From the cell containing the given text, extract its center point as (X, Y) coordinate. 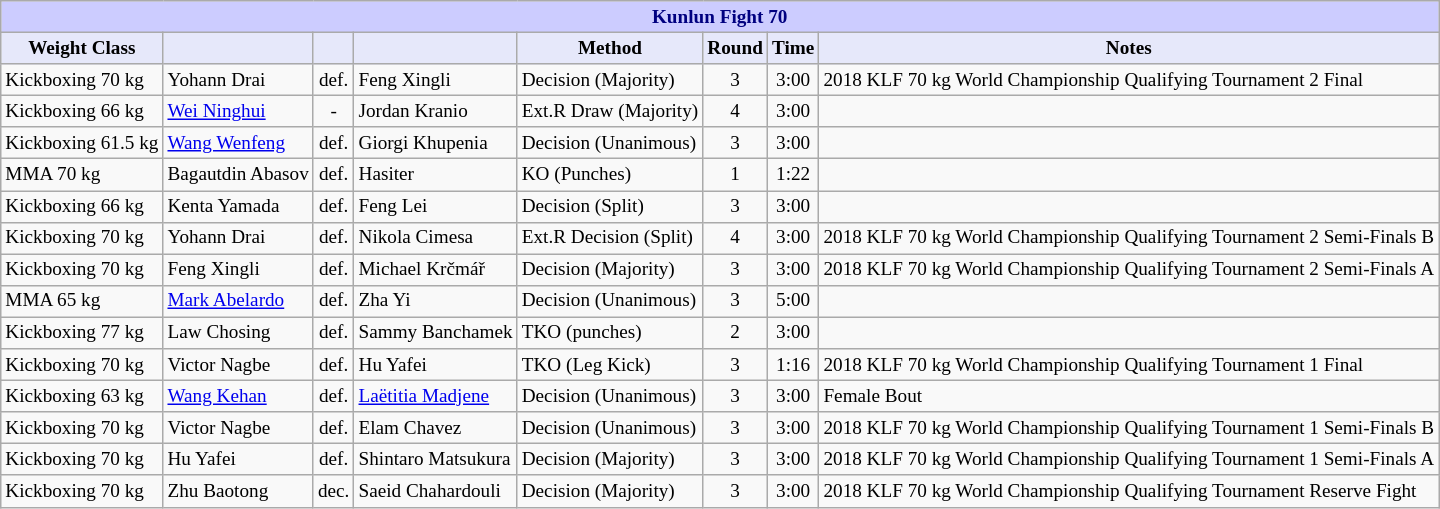
Sammy Banchamek (436, 333)
2018 KLF 70 kg World Championship Qualifying Tournament Reserve Fight (1129, 491)
MMA 65 kg (82, 301)
Shintaro Matsukura (436, 460)
Wang Kehan (238, 396)
5:00 (792, 301)
TKO (Leg Kick) (610, 365)
Bagautdin Abasov (238, 175)
2018 KLF 70 kg World Championship Qualifying Tournament 1 Final (1129, 365)
dec. (334, 491)
Laëtitia Madjene (436, 396)
Kickboxing 77 kg (82, 333)
Kunlun Fight 70 (720, 17)
Method (610, 48)
Elam Chavez (436, 428)
1:16 (792, 365)
Decision (Split) (610, 206)
Giorgi Khupenia (436, 143)
Notes (1129, 48)
Female Bout (1129, 396)
Mark Abelardo (238, 301)
Nikola Cimesa (436, 238)
2 (736, 333)
Weight Class (82, 48)
KO (Punches) (610, 175)
TKO (punches) (610, 333)
Zha Yi (436, 301)
1 (736, 175)
Ext.R Decision (Split) (610, 238)
Ext.R Draw (Majority) (610, 111)
2018 KLF 70 kg World Championship Qualifying Tournament 1 Semi-Finals B (1129, 428)
Kenta Yamada (238, 206)
2018 KLF 70 kg World Championship Qualifying Tournament 2 Final (1129, 80)
Wang Wenfeng (238, 143)
2018 KLF 70 kg World Championship Qualifying Tournament 1 Semi-Finals A (1129, 460)
Round (736, 48)
Hasiter (436, 175)
2018 KLF 70 kg World Championship Qualifying Tournament 2 Semi-Finals B (1129, 238)
Zhu Baotong (238, 491)
Wei Ninghui (238, 111)
Time (792, 48)
Feng Lei (436, 206)
Saeid Chahardouli (436, 491)
Michael Krčmář (436, 270)
2018 KLF 70 kg World Championship Qualifying Tournament 2 Semi-Finals A (1129, 270)
Kickboxing 61.5 kg (82, 143)
Law Chosing (238, 333)
1:22 (792, 175)
MMA 70 kg (82, 175)
- (334, 111)
Jordan Kranio (436, 111)
Kickboxing 63 kg (82, 396)
